Search for the cell housing the specified text and yield its (X, Y) center coordinate. 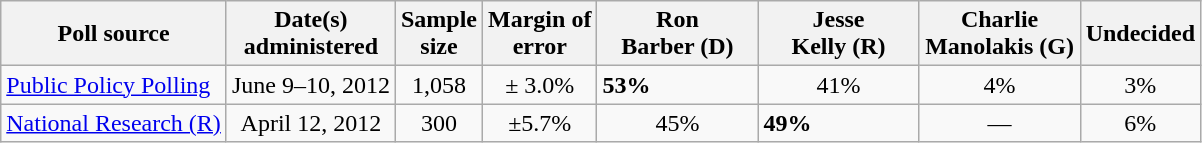
Samplesize (438, 34)
JesseKelly (R) (838, 34)
6% (1140, 123)
Date(s)administered (310, 34)
300 (438, 123)
45% (678, 123)
April 12, 2012 (310, 123)
June 9–10, 2012 (310, 85)
Poll source (114, 34)
±5.7% (540, 123)
53% (678, 85)
3% (1140, 85)
Undecided (1140, 34)
4% (1000, 85)
National Research (R) (114, 123)
41% (838, 85)
Public Policy Polling (114, 85)
— (1000, 123)
Margin oferror (540, 34)
± 3.0% (540, 85)
1,058 (438, 85)
RonBarber (D) (678, 34)
CharlieManolakis (G) (1000, 34)
49% (838, 123)
